Detect which cell encompasses the target text, then output its [x, y] center coordinate. 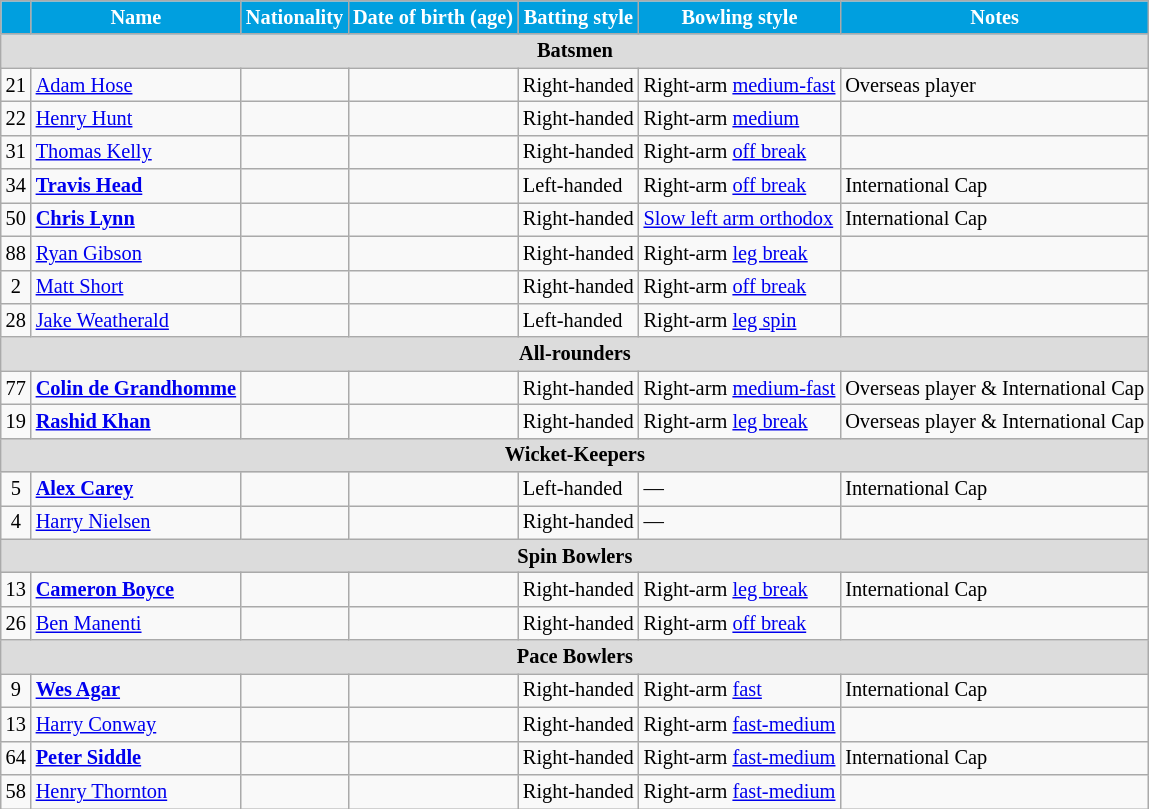
Nationality [294, 17]
Thomas Kelly [136, 152]
Bowling style [740, 17]
21 [16, 85]
Henry Thornton [136, 791]
2 [16, 287]
Peter Siddle [136, 758]
Rashid Khan [136, 421]
4 [16, 522]
Alex Carey [136, 489]
34 [16, 186]
Wes Agar [136, 690]
Batsmen [575, 51]
Spin Bowlers [575, 556]
Cameron Boyce [136, 589]
Right-arm leg spin [740, 320]
9 [16, 690]
Ryan Gibson [136, 253]
5 [16, 489]
Jake Weatherald [136, 320]
Wicket-Keepers [575, 455]
22 [16, 118]
Colin de Grandhomme [136, 388]
Batting style [578, 17]
31 [16, 152]
Henry Hunt [136, 118]
Right-arm medium [740, 118]
Ben Manenti [136, 623]
Harry Nielsen [136, 522]
88 [16, 253]
Notes [994, 17]
50 [16, 219]
26 [16, 623]
Harry Conway [136, 724]
19 [16, 421]
Matt Short [136, 287]
Name [136, 17]
Date of birth (age) [433, 17]
All-rounders [575, 354]
Right-arm fast [740, 690]
64 [16, 758]
Overseas player [994, 85]
Chris Lynn [136, 219]
77 [16, 388]
Slow left arm orthodox [740, 219]
Adam Hose [136, 85]
58 [16, 791]
28 [16, 320]
Pace Bowlers [575, 657]
Travis Head [136, 186]
